From the cell containing the given text, extract its center point as (x, y) coordinate. 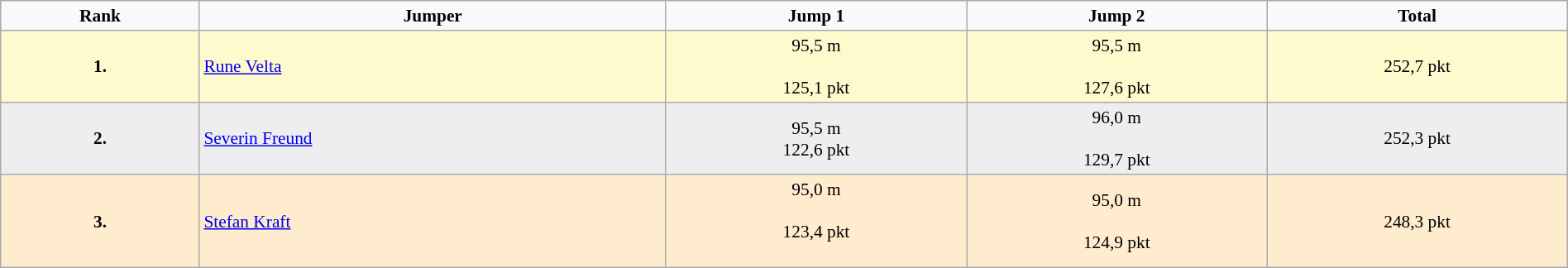
95,0 m123,4 pkt (815, 221)
Total (1417, 16)
252,7 pkt (1417, 66)
96,0 m129,7 pkt (1116, 139)
95,5 m127,6 pkt (1116, 66)
Jump 2 (1116, 16)
3. (100, 221)
252,3 pkt (1417, 139)
Jump 1 (815, 16)
Rune Velta (433, 66)
Jumper (433, 16)
Stefan Kraft (433, 221)
Rank (100, 16)
95,0 m124,9 pkt (1116, 221)
1. (100, 66)
Severin Freund (433, 139)
95,5 m122,6 pkt (815, 139)
248,3 pkt (1417, 221)
95,5 m125,1 pkt (815, 66)
2. (100, 139)
